Provide the (X, Y) coordinate of the cell's center where the given text is located.  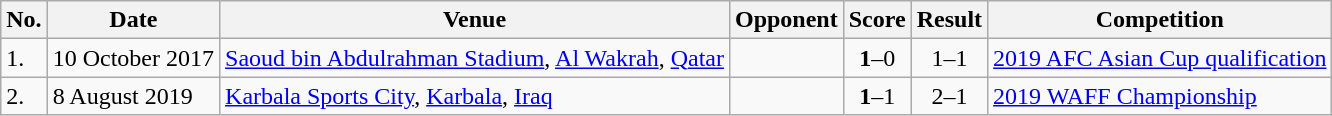
Date (133, 20)
Result (949, 20)
2019 WAFF Championship (1160, 96)
Opponent (786, 20)
10 October 2017 (133, 58)
Venue (475, 20)
1–0 (877, 58)
Score (877, 20)
No. (24, 20)
2. (24, 96)
2019 AFC Asian Cup qualification (1160, 58)
1. (24, 58)
8 August 2019 (133, 96)
Saoud bin Abdulrahman Stadium, Al Wakrah, Qatar (475, 58)
2–1 (949, 96)
Karbala Sports City, Karbala, Iraq (475, 96)
Competition (1160, 20)
